Locate the cell with the specified text and output its [X, Y] center coordinate. 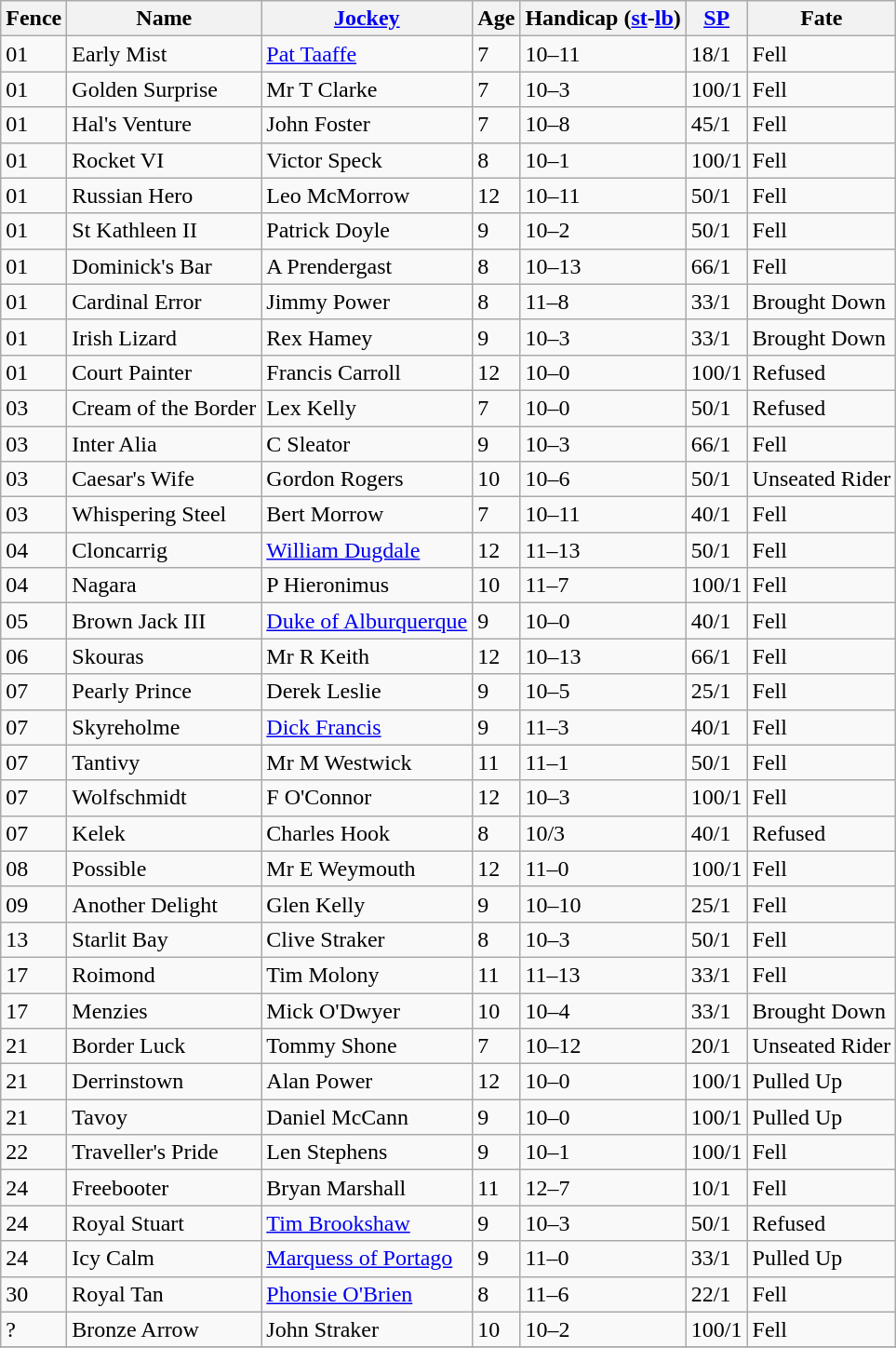
10/1 [716, 1188]
Derrinstown [164, 1082]
10–5 [603, 692]
Inter Alia [164, 444]
Daniel McCann [367, 1117]
09 [33, 904]
Mr M Westwick [367, 762]
13 [33, 939]
22/1 [716, 1294]
Brown Jack III [164, 621]
11–6 [603, 1294]
Pat Taaffe [367, 54]
Gordon Rogers [367, 479]
Skouras [164, 656]
A Prendergast [367, 266]
Icy Calm [164, 1259]
Roimond [164, 975]
Cloncarrig [164, 550]
10/3 [603, 833]
P Hieronimus [367, 586]
Hal's Venture [164, 125]
Jimmy Power [367, 302]
Bryan Marshall [367, 1188]
Kelek [164, 833]
10–8 [603, 125]
Victor Speck [367, 160]
Mr R Keith [367, 656]
06 [33, 656]
? [33, 1329]
Golden Surprise [164, 89]
12–7 [603, 1188]
Caesar's Wife [164, 479]
20/1 [716, 1046]
Cream of the Border [164, 408]
05 [33, 621]
Starlit Bay [164, 939]
08 [33, 869]
Tim Brookshaw [367, 1223]
Duke of Alburquerque [367, 621]
Fate [822, 19]
Another Delight [164, 904]
10–4 [603, 1010]
Rocket VI [164, 160]
Freebooter [164, 1188]
Charles Hook [367, 833]
Name [164, 19]
John Foster [367, 125]
Phonsie O'Brien [367, 1294]
Age [497, 19]
Lex Kelly [367, 408]
Tavoy [164, 1117]
Tommy Shone [367, 1046]
Mr T Clarke [367, 89]
Border Luck [164, 1046]
Bert Morrow [367, 515]
45/1 [716, 125]
11–7 [603, 586]
Irish Lizard [164, 337]
Rex Hamey [367, 337]
Mick O'Dwyer [367, 1010]
Court Painter [164, 372]
10–12 [603, 1046]
Tim Molony [367, 975]
11–8 [603, 302]
Skyreholme [164, 727]
Clive Straker [367, 939]
10–6 [603, 479]
William Dugdale [367, 550]
C Sleator [367, 444]
Francis Carroll [367, 372]
Fence [33, 19]
22 [33, 1153]
Russian Hero [164, 195]
Royal Tan [164, 1294]
Glen Kelly [367, 904]
Bronze Arrow [164, 1329]
11–1 [603, 762]
Traveller's Pride [164, 1153]
Tantivy [164, 762]
Royal Stuart [164, 1223]
Early Mist [164, 54]
Nagara [164, 586]
Derek Leslie [367, 692]
Dominick's Bar [164, 266]
Alan Power [367, 1082]
Wolfschmidt [164, 798]
F O'Connor [367, 798]
10–10 [603, 904]
18/1 [716, 54]
St Kathleen II [164, 231]
SP [716, 19]
Marquess of Portago [367, 1259]
Pearly Prince [164, 692]
11–3 [603, 727]
Handicap (st-lb) [603, 19]
Whispering Steel [164, 515]
Menzies [164, 1010]
Len Stephens [367, 1153]
John Straker [367, 1329]
Possible [164, 869]
Leo McMorrow [367, 195]
Mr E Weymouth [367, 869]
Dick Francis [367, 727]
Cardinal Error [164, 302]
Patrick Doyle [367, 231]
Jockey [367, 19]
30 [33, 1294]
